Determine the [X, Y] coordinate at the center of the cell enclosing the given text.  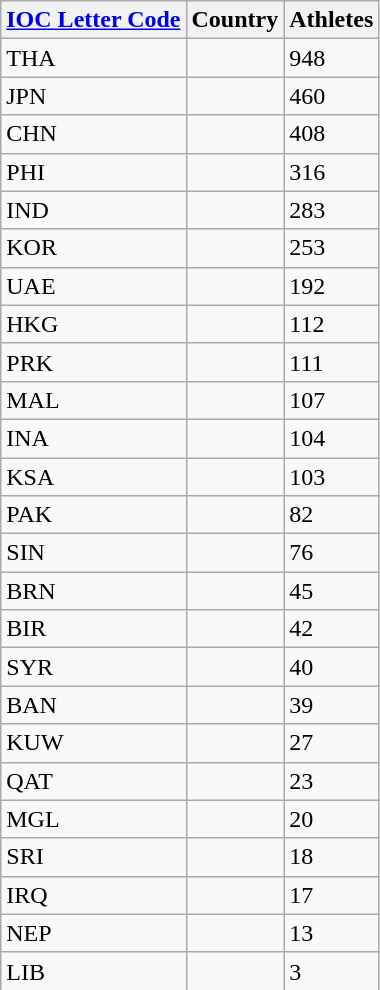
KUW [94, 743]
18 [332, 857]
82 [332, 515]
HKG [94, 324]
MAL [94, 400]
CHN [94, 134]
NEP [94, 933]
192 [332, 286]
Athletes [332, 20]
316 [332, 172]
SRI [94, 857]
JPN [94, 96]
408 [332, 134]
UAE [94, 286]
45 [332, 591]
IRQ [94, 895]
103 [332, 477]
KSA [94, 477]
111 [332, 362]
SYR [94, 667]
42 [332, 629]
BIR [94, 629]
IND [94, 210]
QAT [94, 781]
39 [332, 705]
MGL [94, 819]
SIN [94, 553]
104 [332, 438]
112 [332, 324]
BRN [94, 591]
IOC Letter Code [94, 20]
LIB [94, 971]
283 [332, 210]
20 [332, 819]
253 [332, 248]
INA [94, 438]
13 [332, 933]
PRK [94, 362]
40 [332, 667]
3 [332, 971]
Country [235, 20]
17 [332, 895]
76 [332, 553]
PAK [94, 515]
107 [332, 400]
23 [332, 781]
948 [332, 58]
27 [332, 743]
KOR [94, 248]
BAN [94, 705]
460 [332, 96]
PHI [94, 172]
THA [94, 58]
